Capture the cell that displays the provided text and extract its [X, Y] central coordinate. 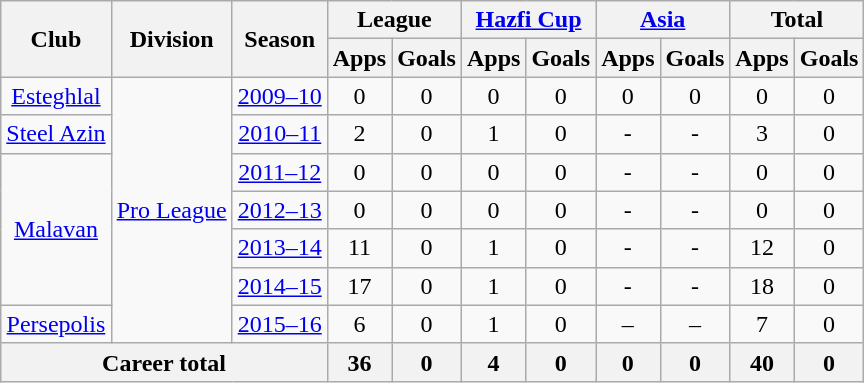
Season [280, 39]
36 [359, 362]
Club [56, 39]
2 [359, 134]
2010–11 [280, 134]
6 [359, 324]
Hazfi Cup [528, 20]
Pro League [172, 210]
4 [493, 362]
Malavan [56, 229]
12 [762, 248]
Total [797, 20]
Steel Azin [56, 134]
2014–15 [280, 286]
League [394, 20]
Division [172, 39]
2013–14 [280, 248]
3 [762, 134]
17 [359, 286]
11 [359, 248]
Esteghlal [56, 96]
2015–16 [280, 324]
Asia [663, 20]
2009–10 [280, 96]
2012–13 [280, 210]
2011–12 [280, 172]
Persepolis [56, 324]
18 [762, 286]
Career total [164, 362]
7 [762, 324]
40 [762, 362]
